Return [x, y] of the center of cell containing provided text 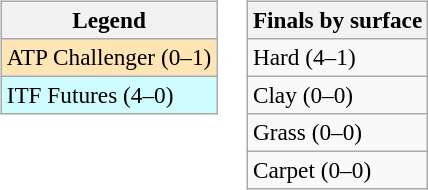
ITF Futures (4–0) [108, 95]
Legend [108, 20]
Clay (0–0) [337, 95]
Finals by surface [337, 20]
Grass (0–0) [337, 133]
Hard (4–1) [337, 57]
Carpet (0–0) [337, 171]
ATP Challenger (0–1) [108, 57]
